Return the (x, y) coordinate for the center point of the cell that contains the specified text.  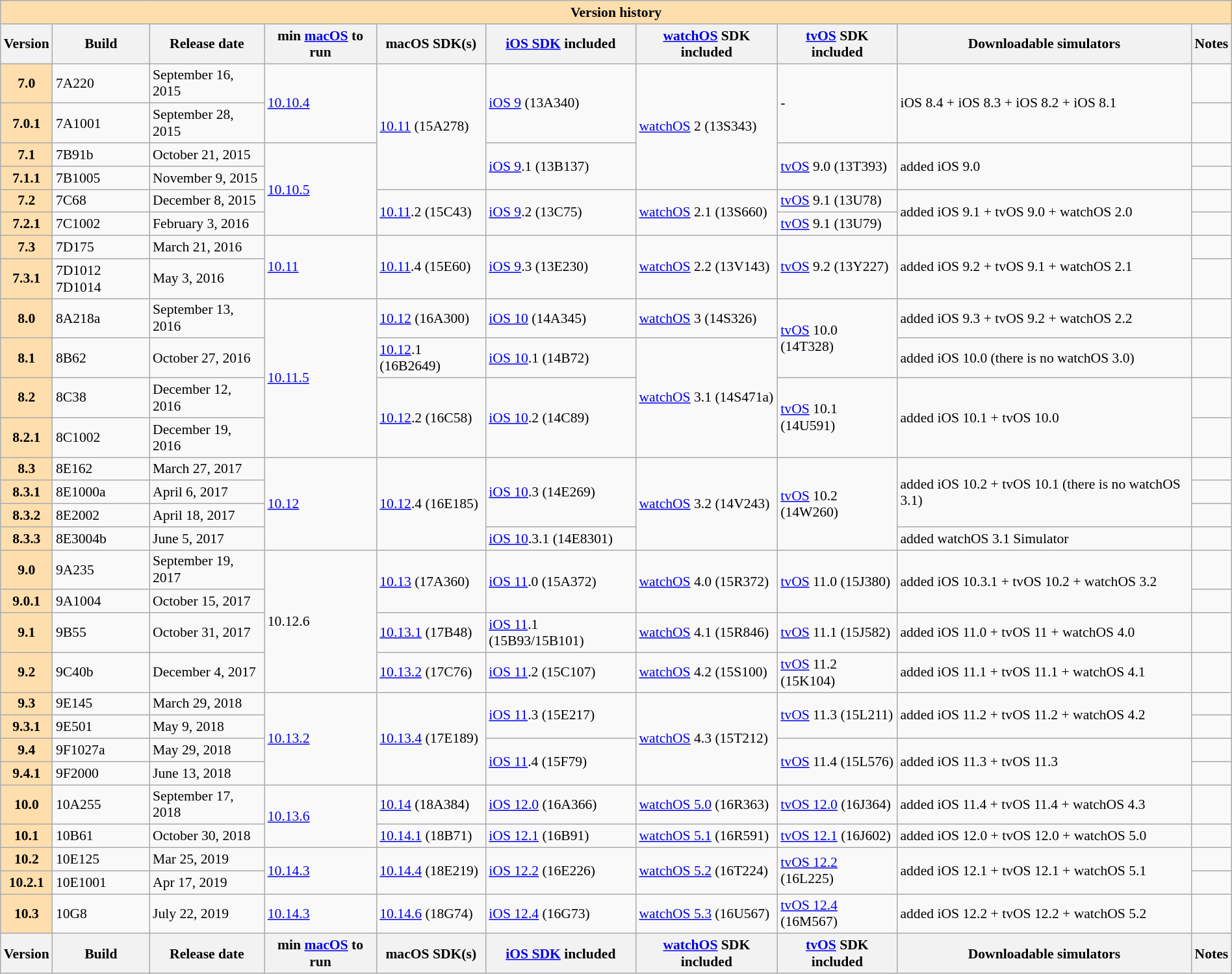
8B62 (101, 359)
November 9, 2015 (207, 178)
10E125 (101, 860)
watchOS 5.2 (16T224) (706, 871)
tvOS 9.0 (13T393) (837, 166)
December 8, 2015 (207, 201)
iOS 11.0 (15A372) (560, 581)
iOS 9.3 (13E230) (560, 268)
added iOS 11.0 + tvOS 11 + watchOS 4.0 (1044, 633)
tvOS 10.1 (14U591) (837, 418)
10.10.4 (320, 103)
iOS 11.4 (15F79) (560, 762)
10.14 (18A384) (431, 804)
Version history (616, 12)
7C68 (101, 201)
iOS 10 (14A345) (560, 318)
8.3 (27, 469)
April 18, 2017 (207, 515)
added iOS 10.2 + tvOS 10.1 (there is no watchOS 3.1) (1044, 493)
added iOS 9.1 + tvOS 9.0 + watchOS 2.0 (1044, 212)
iOS 9.1 (13B137) (560, 166)
10.13 (17A360) (431, 581)
10.12.4 (16E185) (431, 504)
added iOS 10.0 (there is no watchOS 3.0) (1044, 359)
December 12, 2016 (207, 398)
added iOS 10.3.1 + tvOS 10.2 + watchOS 3.2 (1044, 581)
added iOS 12.2 + tvOS 12.2 + watchOS 5.2 (1044, 914)
7.2.1 (27, 224)
iOS 11.1 (15B93/15B101) (560, 633)
added iOS 11.4 + tvOS 11.4 + watchOS 4.3 (1044, 804)
tvOS 12.4 (16M567) (837, 914)
iOS 12.1 (16B91) (560, 836)
7.0 (27, 83)
iOS 9.2 (13C75) (560, 212)
March 29, 2018 (207, 704)
9C40b (101, 672)
8.0 (27, 318)
10.10.5 (320, 189)
9.4 (27, 750)
10.14.6 (18G74) (431, 914)
tvOS 11.1 (15J582) (837, 633)
October 27, 2016 (207, 359)
December 19, 2016 (207, 438)
10.2.1 (27, 882)
8.3.3 (27, 539)
iOS 11.3 (15E217) (560, 715)
September 16, 2015 (207, 83)
10.3 (27, 914)
7A220 (101, 83)
Mar 25, 2019 (207, 860)
10.12.2 (16C58) (431, 418)
tvOS 12.1 (16J602) (837, 836)
tvOS 12.2 (16L225) (837, 871)
September 17, 2018 (207, 804)
10.11.2 (15C43) (431, 212)
7.2 (27, 201)
watchOS 4.0 (15R372) (706, 581)
9B55 (101, 633)
7B91b (101, 155)
7.3.1 (27, 278)
10E1001 (101, 882)
8C38 (101, 398)
10.11.4 (15E60) (431, 268)
8.2 (27, 398)
added iOS 9.0 (1044, 166)
10.13.1 (17B48) (431, 633)
added iOS 12.0 + tvOS 12.0 + watchOS 5.0 (1044, 836)
June 13, 2018 (207, 773)
watchOS 5.3 (16U567) (706, 914)
December 4, 2017 (207, 672)
March 27, 2017 (207, 469)
tvOS 9.1 (13U79) (837, 224)
7.1 (27, 155)
8E162 (101, 469)
tvOS 11.4 (15L576) (837, 762)
9.4.1 (27, 773)
tvOS 10.2 (14W260) (837, 504)
8E2002 (101, 515)
iOS 10.2 (14C89) (560, 418)
tvOS 9.1 (13U78) (837, 201)
10.13.4 (17E189) (431, 738)
iOS 10.3 (14E269) (560, 493)
October 30, 2018 (207, 836)
8A218a (101, 318)
7D175 (101, 248)
iOS 12.0 (16A366) (560, 804)
iOS 11.2 (15C107) (560, 672)
May 29, 2018 (207, 750)
10.12 (320, 504)
watchOS 3.2 (14V243) (706, 504)
September 19, 2017 (207, 569)
8.3.1 (27, 493)
watchOS 3.1 (14S471a) (706, 398)
February 3, 2016 (207, 224)
10.13.2 (320, 738)
7.0.1 (27, 123)
June 5, 2017 (207, 539)
10.11 (15A278) (431, 127)
added iOS 10.1 + tvOS 10.0 (1044, 418)
tvOS 11.0 (15J380) (837, 581)
April 6, 2017 (207, 493)
10B61 (101, 836)
added watchOS 3.1 Simulator (1044, 539)
9E501 (101, 727)
7B1005 (101, 178)
7D1012 7D1014 (101, 278)
iOS 12.2 (16E226) (560, 871)
tvOS 11.2 (15K104) (837, 672)
7.3 (27, 248)
iOS 12.4 (16G73) (560, 914)
10.13.6 (320, 816)
tvOS 9.2 (13Y227) (837, 268)
8.1 (27, 359)
tvOS 10.0 (14T328) (837, 338)
7.1.1 (27, 178)
9.0 (27, 569)
9A1004 (101, 602)
8E1000a (101, 493)
10.11 (320, 268)
10G8 (101, 914)
- (837, 103)
watchOS 4.3 (15T212) (706, 738)
9F1027a (101, 750)
watchOS 2.1 (13S660) (706, 212)
added iOS 11.3 + tvOS 11.3 (1044, 762)
9.2 (27, 672)
October 31, 2017 (207, 633)
8E3004b (101, 539)
9.3 (27, 704)
added iOS 11.2 + tvOS 11.2 + watchOS 4.2 (1044, 715)
10.12.1 (16B2649) (431, 359)
10.2 (27, 860)
9E145 (101, 704)
watchOS 5.1 (16R591) (706, 836)
10.14.1 (18B71) (431, 836)
10.13.2 (17C76) (431, 672)
iOS 10.1 (14B72) (560, 359)
10.1 (27, 836)
added iOS 9.3 + tvOS 9.2 + watchOS 2.2 (1044, 318)
watchOS 3 (14S326) (706, 318)
9A235 (101, 569)
9F2000 (101, 773)
July 22, 2019 (207, 914)
watchOS 5.0 (16R363) (706, 804)
March 21, 2016 (207, 248)
9.3.1 (27, 727)
iOS 9 (13A340) (560, 103)
9.0.1 (27, 602)
iOS 8.4 + iOS 8.3 + iOS 8.2 + iOS 8.1 (1044, 103)
10.14.4 (18E219) (431, 871)
8.2.1 (27, 438)
8C1002 (101, 438)
9.1 (27, 633)
May 9, 2018 (207, 727)
7C1002 (101, 224)
8.3.2 (27, 515)
added iOS 11.1 + tvOS 11.1 + watchOS 4.1 (1044, 672)
watchOS 2 (13S343) (706, 127)
10A255 (101, 804)
10.12.6 (320, 621)
added iOS 12.1 + tvOS 12.1 + watchOS 5.1 (1044, 871)
tvOS 12.0 (16J364) (837, 804)
10.0 (27, 804)
May 3, 2016 (207, 278)
tvOS 11.3 (15L211) (837, 715)
Apr 17, 2019 (207, 882)
October 21, 2015 (207, 155)
September 28, 2015 (207, 123)
iOS 10.3.1 (14E8301) (560, 539)
watchOS 4.2 (15S100) (706, 672)
10.11.5 (320, 378)
7A1001 (101, 123)
10.12 (16A300) (431, 318)
watchOS 2.2 (13V143) (706, 268)
watchOS 4.1 (15R846) (706, 633)
October 15, 2017 (207, 602)
September 13, 2016 (207, 318)
added iOS 9.2 + tvOS 9.1 + watchOS 2.1 (1044, 268)
